Output the [x, y] coordinate of the center of the cell containing the given text.  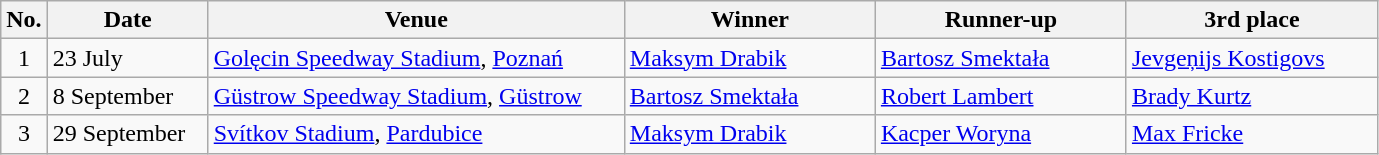
Max Fricke [1252, 134]
2 [24, 96]
Jevgeņijs Kostigovs [1252, 58]
Date [128, 20]
Winner [750, 20]
No. [24, 20]
Runner-up [1000, 20]
Golęcin Speedway Stadium, Poznań [416, 58]
3 [24, 134]
1 [24, 58]
Svítkov Stadium, Pardubice [416, 134]
29 September [128, 134]
Venue [416, 20]
3rd place [1252, 20]
Kacper Woryna [1000, 134]
Robert Lambert [1000, 96]
8 September [128, 96]
Brady Kurtz [1252, 96]
Güstrow Speedway Stadium, Güstrow [416, 96]
23 July [128, 58]
